Return the (X, Y) coordinate for the center point of the cell that contains the specified text.  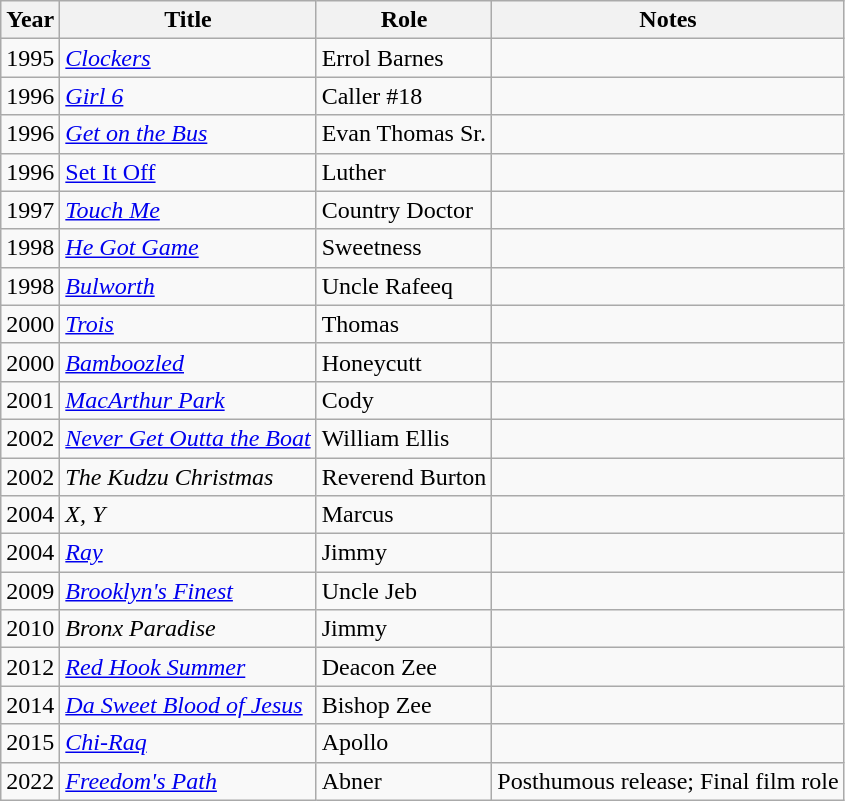
Year (30, 20)
Sweetness (404, 248)
2014 (30, 705)
2015 (30, 743)
Posthumous release; Final film role (668, 781)
Errol Barnes (404, 58)
1995 (30, 58)
Uncle Rafeeq (404, 286)
1997 (30, 210)
X, Y (188, 515)
Freedom's Path (188, 781)
Honeycutt (404, 362)
Thomas (404, 324)
MacArthur Park (188, 400)
He Got Game (188, 248)
Trois (188, 324)
Ray (188, 553)
Bulworth (188, 286)
Deacon Zee (404, 667)
Touch Me (188, 210)
Notes (668, 20)
Country Doctor (404, 210)
Bronx Paradise (188, 629)
Red Hook Summer (188, 667)
2012 (30, 667)
Chi-Raq (188, 743)
Uncle Jeb (404, 591)
2009 (30, 591)
Bamboozled (188, 362)
Cody (404, 400)
Abner (404, 781)
Girl 6 (188, 96)
Caller #18 (404, 96)
2001 (30, 400)
Luther (404, 172)
Evan Thomas Sr. (404, 134)
2022 (30, 781)
Role (404, 20)
Reverend Burton (404, 477)
Da Sweet Blood of Jesus (188, 705)
2010 (30, 629)
Brooklyn's Finest (188, 591)
Set It Off (188, 172)
The Kudzu Christmas (188, 477)
Get on the Bus (188, 134)
William Ellis (404, 438)
Never Get Outta the Boat (188, 438)
Bishop Zee (404, 705)
Title (188, 20)
Apollo (404, 743)
Clockers (188, 58)
Marcus (404, 515)
